Search for the cell housing the specified text and yield its [x, y] center coordinate. 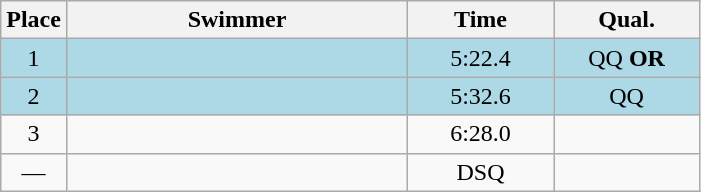
— [34, 172]
Time [481, 20]
Swimmer [236, 20]
1 [34, 58]
5:22.4 [481, 58]
3 [34, 134]
5:32.6 [481, 96]
QQ OR [627, 58]
QQ [627, 96]
2 [34, 96]
Qual. [627, 20]
6:28.0 [481, 134]
Place [34, 20]
DSQ [481, 172]
